Output the [x, y] coordinate of the center of the cell containing the given text.  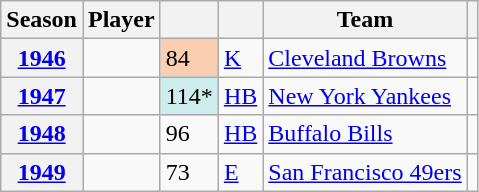
Season [42, 20]
San Francisco 49ers [365, 172]
E [240, 172]
114* [189, 96]
73 [189, 172]
K [240, 58]
Player [121, 20]
Cleveland Browns [365, 58]
1946 [42, 58]
New York Yankees [365, 96]
1949 [42, 172]
Buffalo Bills [365, 134]
Team [365, 20]
1947 [42, 96]
1948 [42, 134]
84 [189, 58]
96 [189, 134]
